Pinpoint the cell where the given text exists, returning its (X, Y) midpoint coordinate. 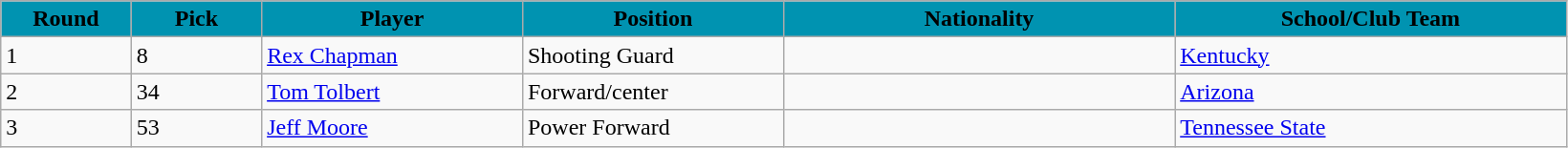
Forward/center (652, 92)
53 (196, 128)
Tom Tolbert (392, 92)
Tennessee State (1371, 128)
Rex Chapman (392, 55)
Position (652, 19)
Player (392, 19)
Shooting Guard (652, 55)
Arizona (1371, 92)
Nationality (979, 19)
Power Forward (652, 128)
Pick (196, 19)
1 (66, 55)
Jeff Moore (392, 128)
Kentucky (1371, 55)
8 (196, 55)
34 (196, 92)
School/Club Team (1371, 19)
Round (66, 19)
3 (66, 128)
2 (66, 92)
